Capture the cell that displays the provided text and extract its [X, Y] central coordinate. 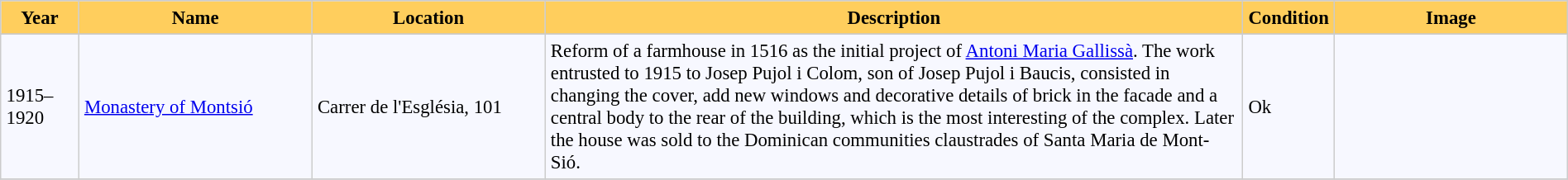
Monastery of Montsió [195, 107]
Image [1451, 17]
Year [40, 17]
Condition [1288, 17]
1915–1920 [40, 107]
Ok [1288, 107]
Location [428, 17]
Carrer de l'Església, 101 [428, 107]
Description [894, 17]
Name [195, 17]
